Identify which cell holds the provided text, then report its [x, y] central coordinate. 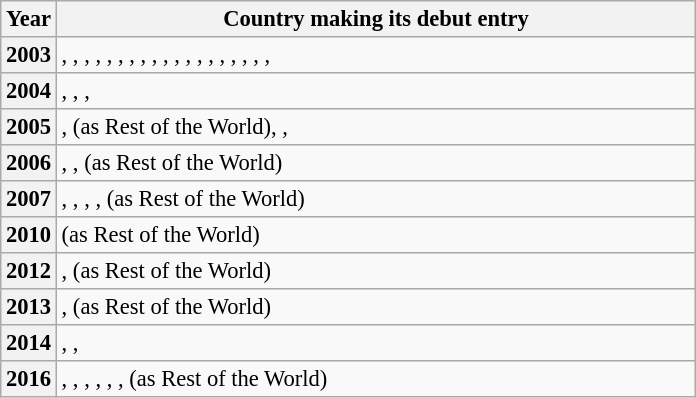
2012 [29, 271]
Country making its debut entry [376, 19]
2010 [29, 235]
, , , [376, 91]
, , , , (as Rest of the World) [376, 199]
2016 [29, 379]
Year [29, 19]
(as Rest of the World) [376, 235]
2005 [29, 127]
, (as Rest of the World), , [376, 127]
, , , , , , (as Rest of the World) [376, 379]
2014 [29, 343]
, , (as Rest of the World) [376, 163]
2004 [29, 91]
2007 [29, 199]
2013 [29, 307]
, , [376, 343]
2006 [29, 163]
2003 [29, 55]
, , , , , , , , , , , , , , , , , , , [376, 55]
